Output the (x, y) coordinate of the center of the cell containing the given text.  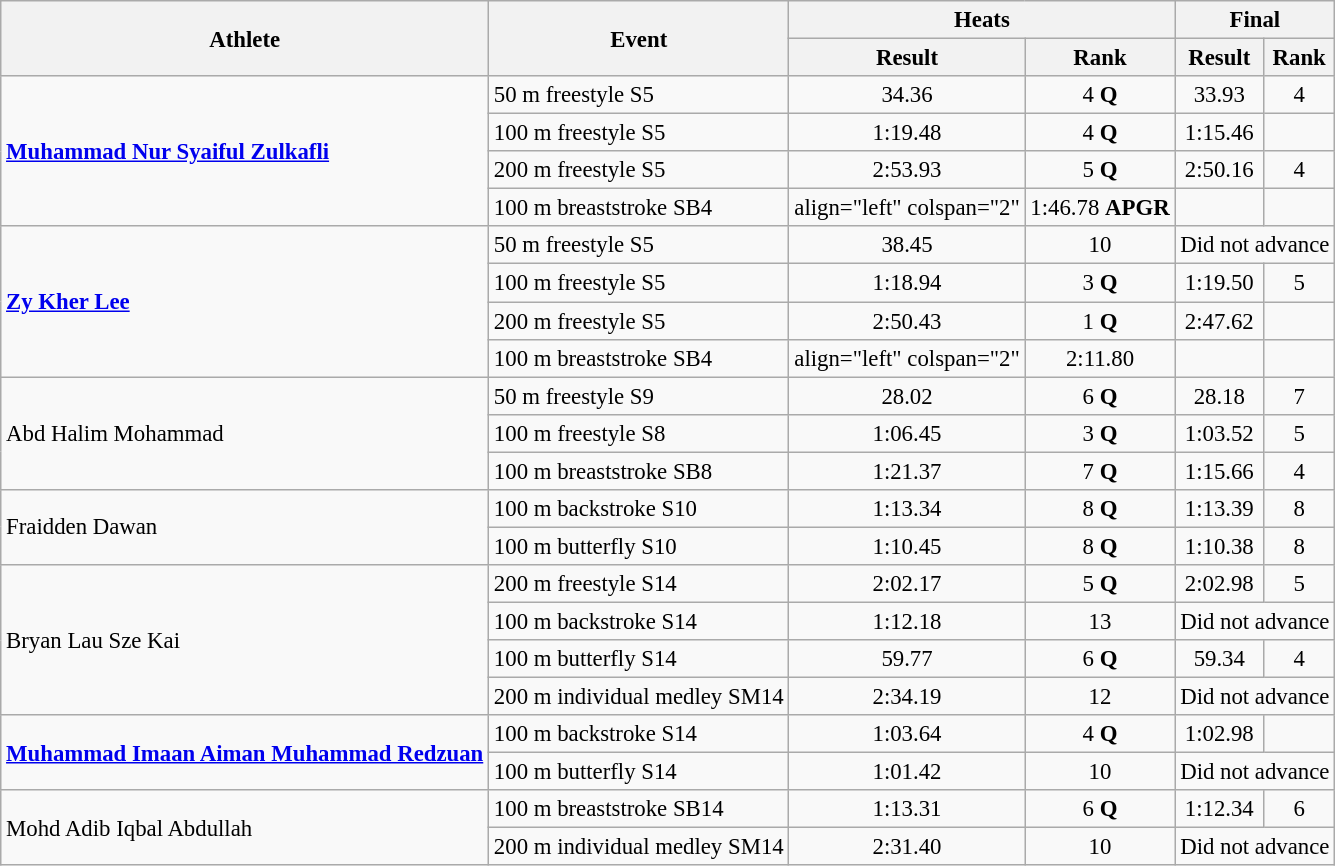
Bryan Lau Sze Kai (245, 640)
1:15.46 (1220, 133)
1:18.94 (907, 283)
100 m freestyle S8 (639, 433)
Fraidden Dawan (245, 528)
Abd Halim Mohammad (245, 434)
59.34 (1220, 659)
Muhammad Imaan Aiman Muhammad Redzuan (245, 752)
Zy Kher Lee (245, 301)
1:02.98 (1220, 734)
59.77 (907, 659)
Event (639, 38)
50 m freestyle S9 (639, 396)
2:47.62 (1220, 321)
1:06.45 (907, 433)
1:10.45 (907, 546)
1:21.37 (907, 471)
2:11.80 (1100, 358)
2:53.93 (907, 170)
6 (1300, 809)
100 m breaststroke SB14 (639, 809)
2:34.19 (907, 697)
1:13.34 (907, 509)
200 m freestyle S14 (639, 584)
1:19.48 (907, 133)
100 m breaststroke SB8 (639, 471)
1:46.78 APGR (1100, 208)
100 m backstroke S10 (639, 509)
13 (1100, 621)
1:12.34 (1220, 809)
2:02.98 (1220, 584)
7 Q (1100, 471)
Heats (982, 20)
1:01.42 (907, 772)
1:19.50 (1220, 283)
28.18 (1220, 396)
1:10.38 (1220, 546)
34.36 (907, 95)
12 (1100, 697)
1:13.39 (1220, 509)
1:03.52 (1220, 433)
1:12.18 (907, 621)
2:50.16 (1220, 170)
7 (1300, 396)
2:02.17 (907, 584)
28.02 (907, 396)
1 Q (1100, 321)
2:50.43 (907, 321)
33.93 (1220, 95)
1:15.66 (1220, 471)
1:03.64 (907, 734)
38.45 (907, 245)
2:31.40 (907, 847)
Muhammad Nur Syaiful Zulkafli (245, 151)
100 m butterfly S10 (639, 546)
1:13.31 (907, 809)
Final (1255, 20)
Mohd Adib Iqbal Abdullah (245, 828)
Athlete (245, 38)
